From the cell containing the given text, extract its center point as (x, y) coordinate. 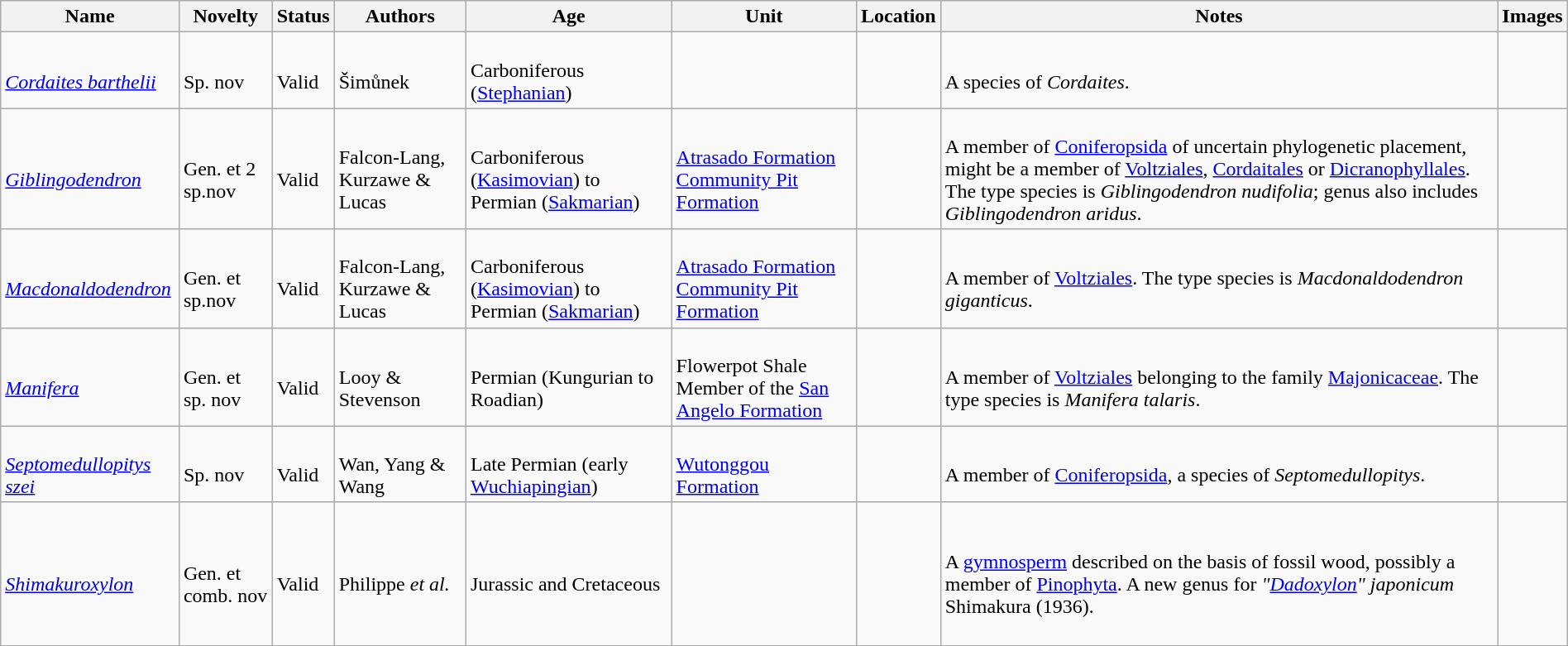
Novelty (225, 17)
A gymnosperm described on the basis of fossil wood, possibly a member of Pinophyta. A new genus for "Dadoxylon" japonicum Shimakura (1936). (1219, 574)
Carboniferous (Stephanian) (569, 70)
Authors (400, 17)
Gen. et comb. nov (225, 574)
Šimůnek (400, 70)
Age (569, 17)
A member of Voltziales. The type species is Macdonaldodendron giganticus. (1219, 278)
A member of Coniferopsida, a species of Septomedullopitys. (1219, 464)
Jurassic and Cretaceous (569, 574)
Macdonaldodendron (90, 278)
Location (898, 17)
Late Permian (early Wuchiapingian) (569, 464)
Permian (Kungurian to Roadian) (569, 377)
Wan, Yang & Wang (400, 464)
Giblingodendron (90, 169)
Looy & Stevenson (400, 377)
Wutonggou Formation (764, 464)
Flowerpot Shale Member of the San Angelo Formation (764, 377)
Septomedullopitys szei (90, 464)
Unit (764, 17)
Manifera (90, 377)
Name (90, 17)
Gen. et sp. nov (225, 377)
A species of Cordaites. (1219, 70)
Philippe et al. (400, 574)
A member of Voltziales belonging to the family Majonicaceae. The type species is Manifera talaris. (1219, 377)
Shimakuroxylon (90, 574)
Cordaites barthelii (90, 70)
Gen. et sp.nov (225, 278)
Status (303, 17)
Notes (1219, 17)
Gen. et 2 sp.nov (225, 169)
Images (1532, 17)
